Output the (X, Y) coordinate of the center of the cell containing the given text.  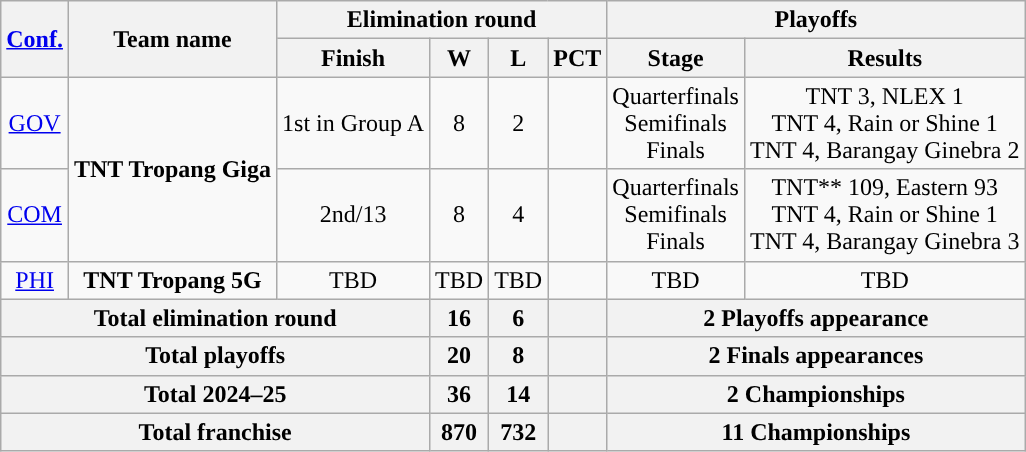
Total playoffs (216, 356)
TNT Tropang Giga (172, 169)
14 (518, 394)
11 Championships (816, 432)
20 (460, 356)
W (460, 58)
Finish (354, 58)
L (518, 58)
2nd/13 (354, 215)
TNT 3, NLEX 1TNT 4, Rain or Shine 1TNT 4, Barangay Ginebra 2 (884, 123)
Stage (676, 58)
Playoffs (816, 20)
Elimination round (442, 20)
6 (518, 318)
1st in Group A (354, 123)
16 (460, 318)
2 (518, 123)
Total franchise (216, 432)
GOV (35, 123)
2 Championships (816, 394)
870 (460, 432)
Results (884, 58)
TNT** 109, Eastern 93TNT 4, Rain or Shine 1TNT 4, Barangay Ginebra 3 (884, 215)
TNT Tropang 5G (172, 280)
Conf. (35, 39)
Total elimination round (216, 318)
COM (35, 215)
Team name (172, 39)
PCT (578, 58)
4 (518, 215)
36 (460, 394)
PHI (35, 280)
2 Finals appearances (816, 356)
2 Playoffs appearance (816, 318)
732 (518, 432)
Total 2024–25 (216, 394)
